Detect which cell encompasses the target text, then output its [x, y] center coordinate. 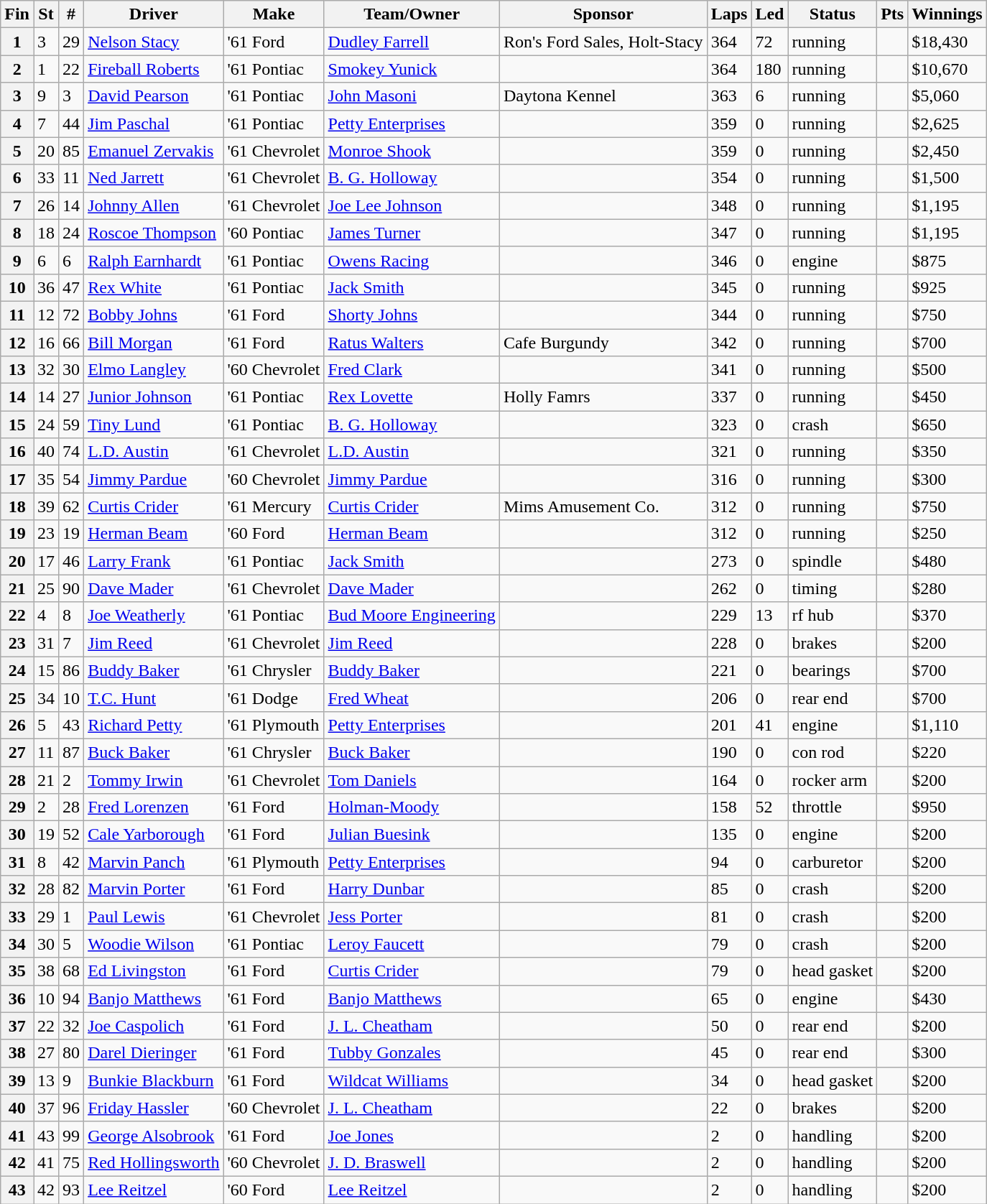
$950 [947, 807]
Jess Porter [412, 917]
$925 [947, 287]
Elmo Langley [154, 370]
throttle [833, 807]
John Masoni [412, 96]
T.C. Hunt [154, 698]
'61 Dodge [274, 698]
bearings [833, 670]
Joe Weatherly [154, 616]
74 [72, 452]
Bill Morgan [154, 343]
Led [770, 14]
$10,670 [947, 69]
345 [729, 287]
St [46, 14]
164 [729, 779]
90 [72, 588]
44 [72, 124]
96 [72, 1108]
$5,060 [947, 96]
337 [729, 397]
Rex Lovette [412, 397]
228 [729, 643]
Tubby Gonzales [412, 1053]
$480 [947, 561]
Fin [17, 14]
Make [274, 14]
spindle [833, 561]
87 [72, 752]
Johnny Allen [154, 205]
347 [729, 233]
James Turner [412, 233]
Bud Moore Engineering [412, 616]
Julian Buesink [412, 835]
Laps [729, 14]
Cale Yarborough [154, 835]
321 [729, 452]
47 [72, 287]
86 [72, 670]
82 [72, 889]
Holman-Moody [412, 807]
Rex White [154, 287]
$370 [947, 616]
135 [729, 835]
54 [72, 479]
Paul Lewis [154, 917]
229 [729, 616]
Fireball Roberts [154, 69]
Bunkie Blackburn [154, 1080]
Smokey Yunick [412, 69]
62 [72, 506]
Joe Lee Johnson [412, 205]
$430 [947, 999]
$650 [947, 425]
341 [729, 370]
Monroe Shook [412, 151]
'60 Pontiac [274, 233]
99 [72, 1135]
Leroy Faucett [412, 944]
J. D. Braswell [412, 1162]
Fred Wheat [412, 698]
Tom Daniels [412, 779]
190 [729, 752]
con rod [833, 752]
carburetor [833, 862]
Jim Paschal [154, 124]
Richard Petty [154, 725]
Sponsor [603, 14]
Status [833, 14]
158 [729, 807]
221 [729, 670]
80 [72, 1053]
273 [729, 561]
Roscoe Thompson [154, 233]
David Pearson [154, 96]
316 [729, 479]
50 [729, 1026]
Woodie Wilson [154, 944]
$18,430 [947, 42]
Marvin Porter [154, 889]
68 [72, 971]
Ralph Earnhardt [154, 260]
66 [72, 343]
363 [729, 96]
342 [729, 343]
348 [729, 205]
$220 [947, 752]
46 [72, 561]
180 [770, 69]
Ed Livingston [154, 971]
81 [729, 917]
$450 [947, 397]
Joe Caspolich [154, 1026]
Pts [892, 14]
Daytona Kennel [603, 96]
$1,500 [947, 178]
$250 [947, 534]
# [72, 14]
75 [72, 1162]
Nelson Stacy [154, 42]
'61 Mercury [274, 506]
93 [72, 1190]
Owens Racing [412, 260]
$350 [947, 452]
Darel Dieringer [154, 1053]
$500 [947, 370]
Friday Hassler [154, 1108]
Junior Johnson [154, 397]
Joe Jones [412, 1135]
rf hub [833, 616]
45 [729, 1053]
Red Hollingsworth [154, 1162]
346 [729, 260]
Emanuel Zervakis [154, 151]
$1,110 [947, 725]
Fred Lorenzen [154, 807]
Ratus Walters [412, 343]
rocker arm [833, 779]
Ned Jarrett [154, 178]
$875 [947, 260]
Winnings [947, 14]
344 [729, 315]
Larry Frank [154, 561]
Bobby Johns [154, 315]
$280 [947, 588]
262 [729, 588]
201 [729, 725]
$2,625 [947, 124]
Holly Famrs [603, 397]
354 [729, 178]
Team/Owner [412, 14]
Tommy Irwin [154, 779]
$2,450 [947, 151]
Marvin Panch [154, 862]
206 [729, 698]
65 [729, 999]
59 [72, 425]
Wildcat Williams [412, 1080]
Fred Clark [412, 370]
Cafe Burgundy [603, 343]
Tiny Lund [154, 425]
323 [729, 425]
Ron's Ford Sales, Holt-Stacy [603, 42]
timing [833, 588]
Shorty Johns [412, 315]
Harry Dunbar [412, 889]
Dudley Farrell [412, 42]
Mims Amusement Co. [603, 506]
Driver [154, 14]
George Alsobrook [154, 1135]
